For the text-containing cell, return its midpoint in (X, Y) coordinate format. 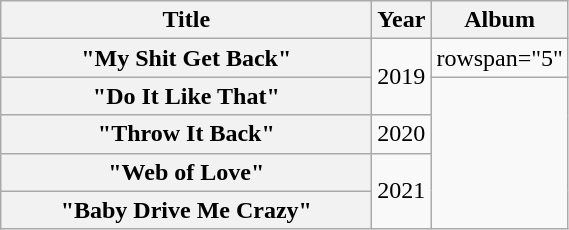
"My Shit Get Back" (186, 58)
"Throw It Back" (186, 134)
Title (186, 20)
rowspan="5" (500, 58)
2021 (402, 191)
2020 (402, 134)
"Baby Drive Me Crazy" (186, 210)
"Do It Like That" (186, 96)
Year (402, 20)
"Web of Love" (186, 172)
Album (500, 20)
2019 (402, 77)
